From the cell containing the given text, extract its center point as (X, Y) coordinate. 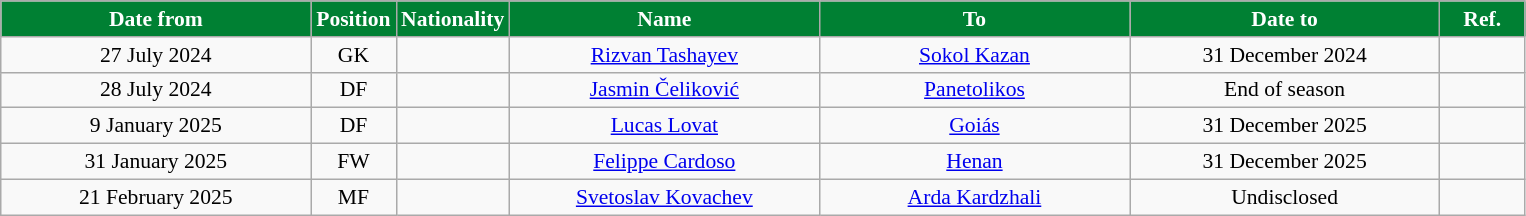
End of season (1285, 90)
Sokol Kazan (974, 55)
Ref. (1482, 19)
31 December 2024 (1285, 55)
Position (354, 19)
GK (354, 55)
Panetolikos (974, 90)
21 February 2025 (156, 197)
28 July 2024 (156, 90)
Undisclosed (1285, 197)
Name (664, 19)
MF (354, 197)
Lucas Lovat (664, 126)
Arda Kardzhali (974, 197)
Goiás (974, 126)
Date to (1285, 19)
31 January 2025 (156, 162)
Henan (974, 162)
Felippe Cardoso (664, 162)
Rizvan Tashayev (664, 55)
Svetoslav Kovachev (664, 197)
Jasmin Čeliković (664, 90)
27 July 2024 (156, 55)
9 January 2025 (156, 126)
To (974, 19)
Nationality (452, 19)
Date from (156, 19)
FW (354, 162)
